Find where the given text appears and provide that cell's center as [X, Y] coordinate. 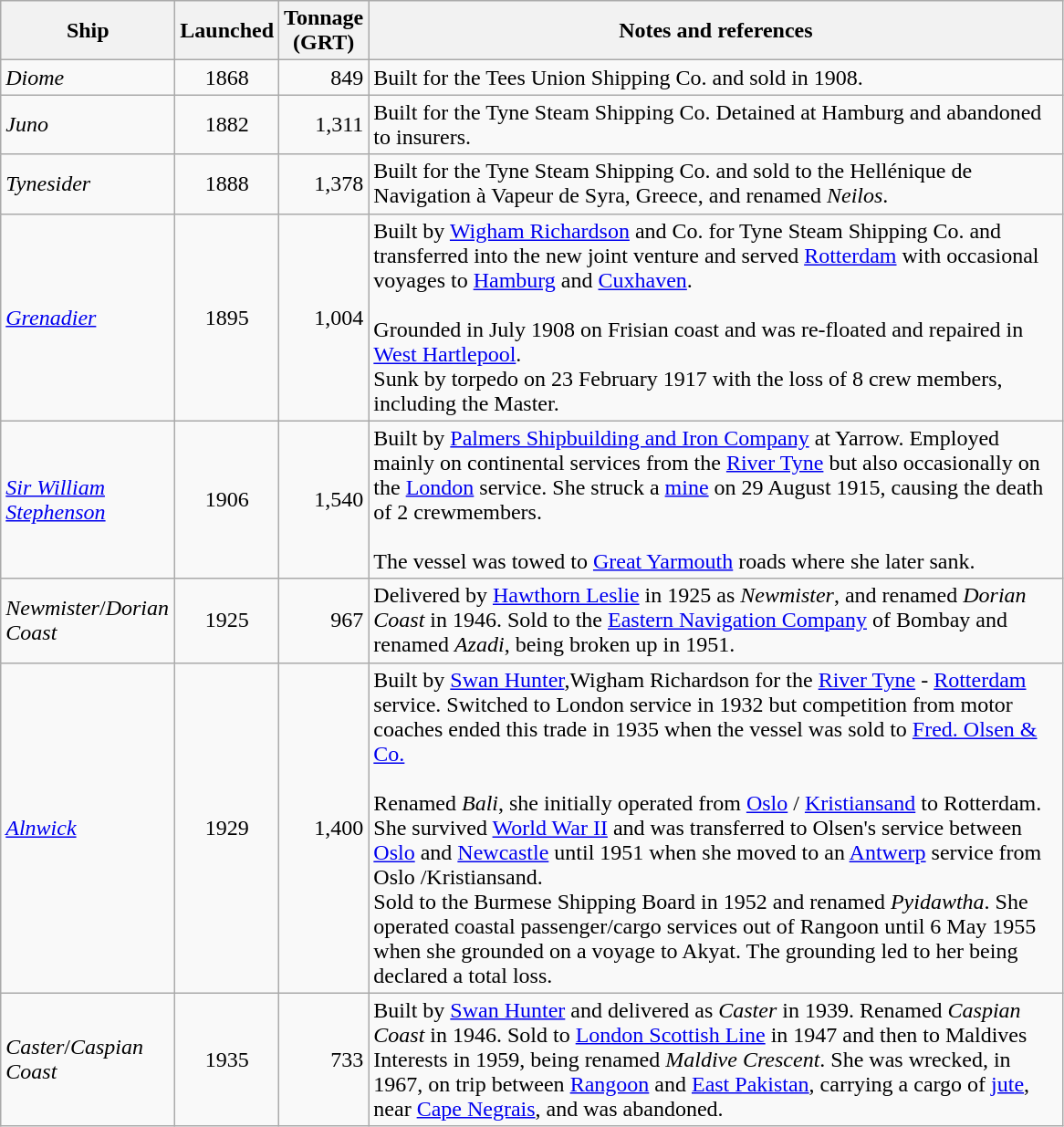
1895 [227, 318]
Built for the Tees Union Shipping Co. and sold in 1908. [715, 78]
1888 [227, 184]
1,378 [324, 184]
Sir William Stephenson [88, 500]
Tonnage(GRT) [324, 31]
1,400 [324, 828]
Juno [88, 124]
1925 [227, 621]
Caster/Caspian Coast [88, 1059]
1868 [227, 78]
Tynesider [88, 184]
1,540 [324, 500]
967 [324, 621]
Diome [88, 78]
Notes and references [715, 31]
Alnwick [88, 828]
Built for the Tyne Steam Shipping Co. Detained at Hamburg and abandoned to insurers. [715, 124]
Grenadier [88, 318]
1,311 [324, 124]
1906 [227, 500]
Ship [88, 31]
733 [324, 1059]
Launched [227, 31]
1,004 [324, 318]
849 [324, 78]
Built for the Tyne Steam Shipping Co. and sold to the Hellénique de Navigation à Vapeur de Syra, Greece, and renamed Neilos. [715, 184]
1935 [227, 1059]
1929 [227, 828]
1882 [227, 124]
Newmister/Dorian Coast [88, 621]
